Pinpoint the cell where the given text exists, returning its [X, Y] midpoint coordinate. 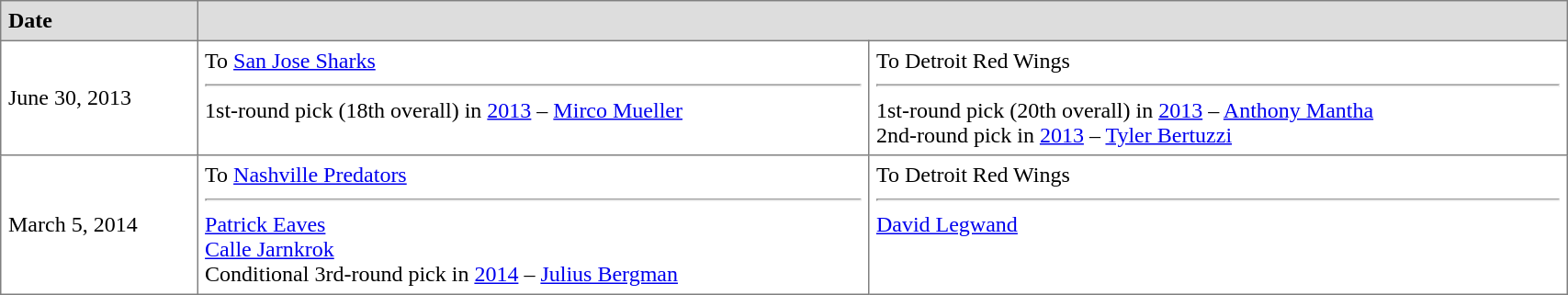
To Nashville Predators Patrick EavesCalle JarnkrokConditional 3rd-round pick in 2014 – Julius Bergman [533, 225]
March 5, 2014 [99, 225]
To San Jose Sharks 1st-round pick (18th overall) in 2013 – Mirco Mueller [533, 97]
To Detroit Red Wings David Legwand [1218, 225]
June 30, 2013 [99, 97]
To Detroit Red Wings 1st-round pick (20th overall) in 2013 – Anthony Mantha2nd-round pick in 2013 – Tyler Bertuzzi [1218, 97]
Date [99, 21]
